Provide the (X, Y) coordinate of the cell's center where the given text is located.  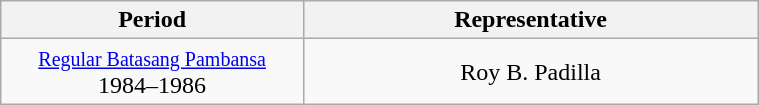
Period (152, 20)
Representative (530, 20)
Regular Batasang Pambansa1984–1986 (152, 72)
Roy B. Padilla (530, 72)
